For the text-containing cell, return its midpoint in [X, Y] coordinate format. 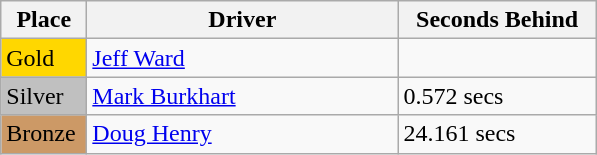
Silver [44, 96]
Mark Burkhart [242, 96]
Driver [242, 20]
Gold [44, 58]
Bronze [44, 134]
0.572 secs [498, 96]
24.161 secs [498, 134]
Doug Henry [242, 134]
Seconds Behind [498, 20]
Jeff Ward [242, 58]
Place [44, 20]
